Return [x, y] of the center of cell containing provided text 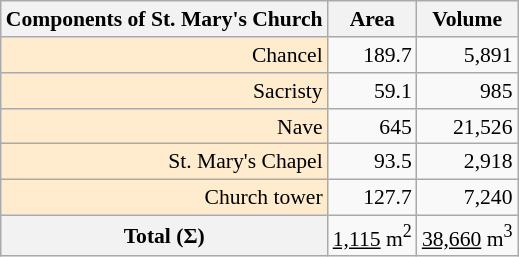
7,240 [468, 197]
Chancel [164, 55]
38,660 m3 [468, 236]
St. Mary's Chapel [164, 162]
127.7 [372, 197]
21,526 [468, 126]
645 [372, 126]
93.5 [372, 162]
189.7 [372, 55]
Area [372, 19]
985 [468, 91]
Volume [468, 19]
Total (Σ) [164, 236]
2,918 [468, 162]
Components of St. Mary's Church [164, 19]
Sacristy [164, 91]
Nave [164, 126]
Church tower [164, 197]
5,891 [468, 55]
1,115 m2 [372, 236]
59.1 [372, 91]
